Return the [X, Y] coordinate for the center point of the cell that contains the specified text.  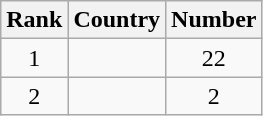
Number [214, 20]
Country [117, 20]
22 [214, 58]
1 [34, 58]
Rank [34, 20]
